Identify which cell holds the provided text, then report its [X, Y] central coordinate. 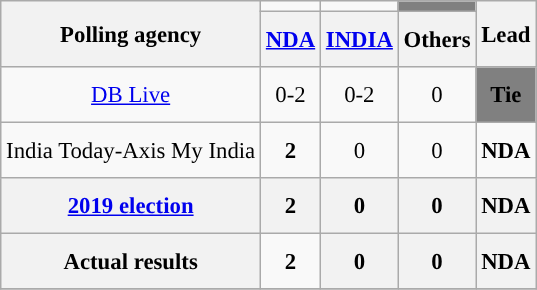
Others [437, 40]
Polling agency [131, 34]
2019 election [131, 206]
India Today-Axis My India [131, 151]
Lead [506, 34]
Actual results [131, 262]
Tie [506, 95]
DB Live [131, 95]
INDIA [359, 40]
